Find where the given text appears and provide that cell's center as (X, Y) coordinate. 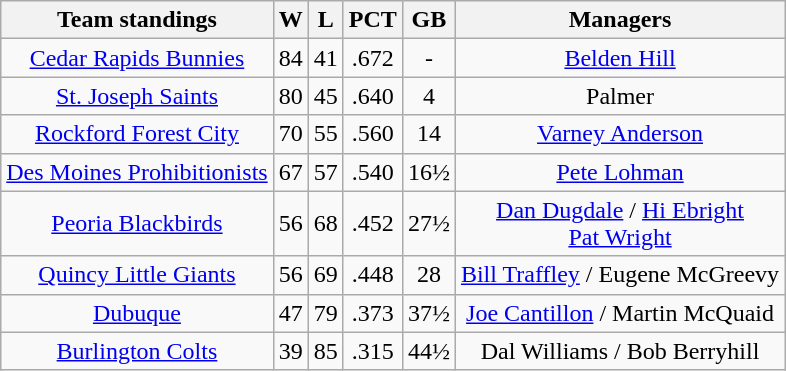
.640 (372, 96)
Joe Cantillon / Martin McQuaid (620, 313)
67 (290, 172)
Cedar Rapids Bunnies (137, 58)
St. Joseph Saints (137, 96)
Bill Traffley / Eugene McGreevy (620, 275)
Managers (620, 20)
85 (326, 351)
28 (428, 275)
4 (428, 96)
GB (428, 20)
Des Moines Prohibitionists (137, 172)
80 (290, 96)
Quincy Little Giants (137, 275)
16½ (428, 172)
55 (326, 134)
L (326, 20)
Varney Anderson (620, 134)
70 (290, 134)
69 (326, 275)
Dubuque (137, 313)
W (290, 20)
68 (326, 224)
14 (428, 134)
.672 (372, 58)
Palmer (620, 96)
44½ (428, 351)
Dan Dugdale / Hi Ebright Pat Wright (620, 224)
79 (326, 313)
45 (326, 96)
.373 (372, 313)
84 (290, 58)
Peoria Blackbirds (137, 224)
- (428, 58)
PCT (372, 20)
Belden Hill (620, 58)
.452 (372, 224)
Rockford Forest City (137, 134)
.315 (372, 351)
47 (290, 313)
.560 (372, 134)
Pete Lohman (620, 172)
Team standings (137, 20)
.448 (372, 275)
57 (326, 172)
Burlington Colts (137, 351)
.540 (372, 172)
27½ (428, 224)
Dal Williams / Bob Berryhill (620, 351)
37½ (428, 313)
39 (290, 351)
41 (326, 58)
